Capture the cell that displays the provided text and extract its (x, y) central coordinate. 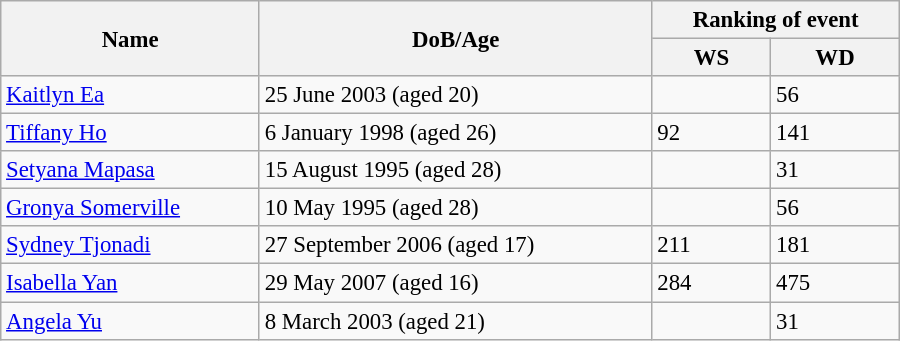
Setyana Mapasa (130, 170)
27 September 2006 (aged 17) (456, 245)
29 May 2007 (aged 16) (456, 283)
Gronya Somerville (130, 208)
Isabella Yan (130, 283)
8 March 2003 (aged 21) (456, 321)
181 (836, 245)
92 (712, 133)
10 May 1995 (aged 28) (456, 208)
25 June 2003 (aged 20) (456, 95)
Angela Yu (130, 321)
Kaitlyn Ea (130, 95)
Tiffany Ho (130, 133)
475 (836, 283)
6 January 1998 (aged 26) (456, 133)
Ranking of event (776, 20)
Name (130, 38)
141 (836, 133)
WD (836, 58)
Sydney Tjonadi (130, 245)
WS (712, 58)
DoB/Age (456, 38)
15 August 1995 (aged 28) (456, 170)
284 (712, 283)
211 (712, 245)
